Output the [x, y] coordinate of the center of the cell containing the given text.  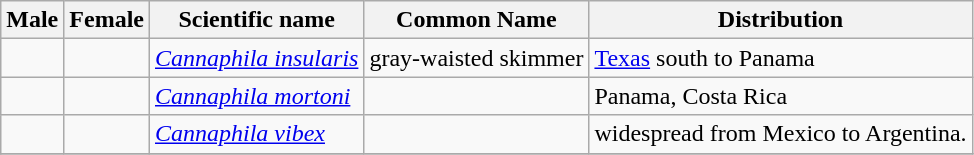
gray-waisted skimmer [476, 58]
Distribution [780, 20]
Cannaphila vibex [256, 134]
Cannaphila insularis [256, 58]
Male [32, 20]
Female [107, 20]
Texas south to Panama [780, 58]
Scientific name [256, 20]
Common Name [476, 20]
Panama, Costa Rica [780, 96]
Cannaphila mortoni [256, 96]
widespread from Mexico to Argentina. [780, 134]
